Return (x, y) of the center of cell containing provided text 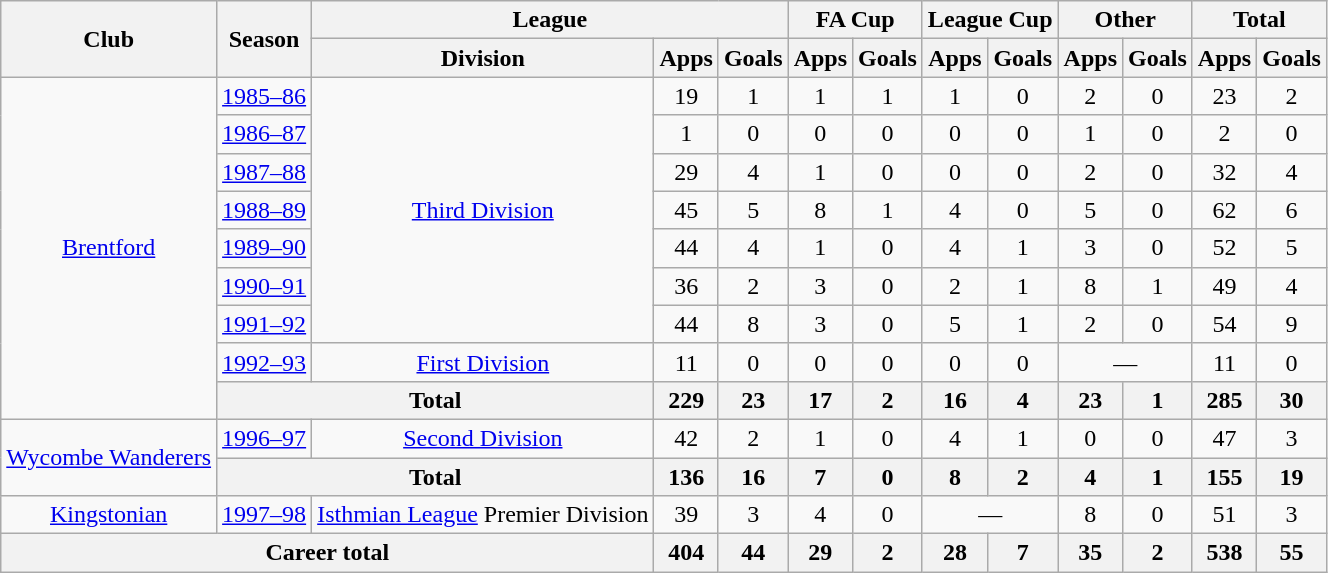
39 (686, 515)
9 (1292, 324)
Season (264, 39)
Division (483, 58)
155 (1224, 477)
49 (1224, 286)
Brentford (109, 248)
Second Division (483, 438)
285 (1224, 400)
35 (1090, 553)
47 (1224, 438)
55 (1292, 553)
1991–92 (264, 324)
1987–88 (264, 172)
136 (686, 477)
Third Division (483, 210)
1988–89 (264, 210)
Club (109, 39)
Isthmian League Premier Division (483, 515)
51 (1224, 515)
Kingstonian (109, 515)
League (550, 20)
League Cup (990, 20)
Wycombe Wanderers (109, 457)
FA Cup (855, 20)
Career total (328, 553)
62 (1224, 210)
1985–86 (264, 96)
1986–87 (264, 134)
229 (686, 400)
6 (1292, 210)
45 (686, 210)
54 (1224, 324)
1992–93 (264, 362)
538 (1224, 553)
1989–90 (264, 248)
First Division (483, 362)
17 (820, 400)
1997–98 (264, 515)
36 (686, 286)
28 (954, 553)
30 (1292, 400)
52 (1224, 248)
Other (1125, 20)
1990–91 (264, 286)
42 (686, 438)
1996–97 (264, 438)
32 (1224, 172)
404 (686, 553)
